Provide the [X, Y] coordinate of the cell's center where the given text is located.  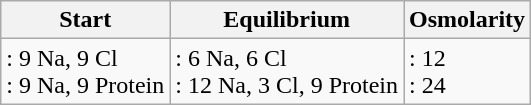
: 12: 24 [468, 72]
Start [86, 20]
: 6 Na, 6 Cl: 12 Na, 3 Cl, 9 Protein [287, 72]
Osmolarity [468, 20]
Equilibrium [287, 20]
: 9 Na, 9 Cl: 9 Na, 9 Protein [86, 72]
